Extract the [X, Y] coordinate from the center of the cell holding the provided text.  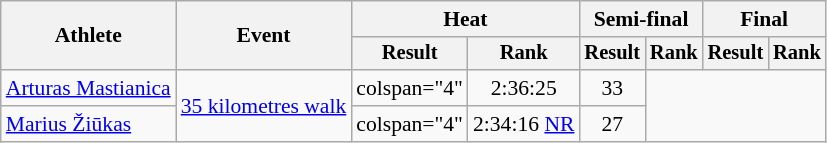
35 kilometres walk [264, 106]
33 [612, 88]
Marius Žiūkas [88, 124]
2:36:25 [524, 88]
Semi-final [640, 19]
Arturas Mastianica [88, 88]
Heat [465, 19]
Athlete [88, 36]
2:34:16 NR [524, 124]
27 [612, 124]
Event [264, 36]
Final [764, 19]
